For the text-containing cell, return its midpoint in [x, y] coordinate format. 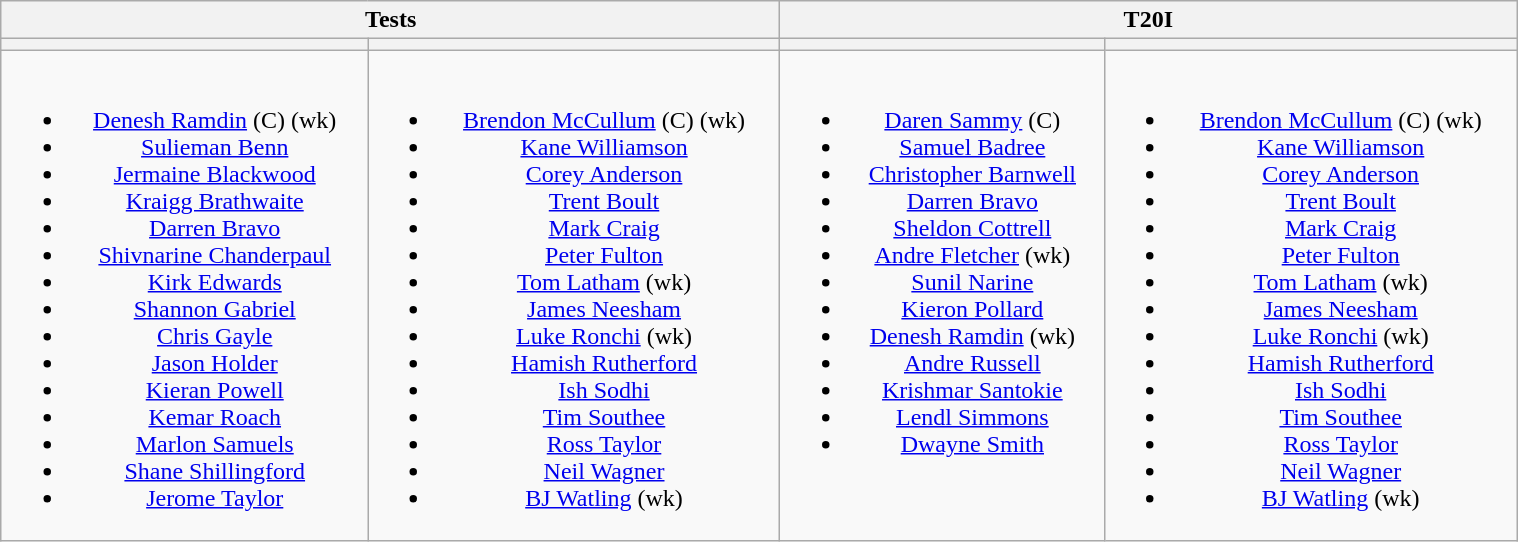
T20I [1148, 20]
Tests [390, 20]
